Extract the [X, Y] coordinate from the center of the cell holding the provided text.  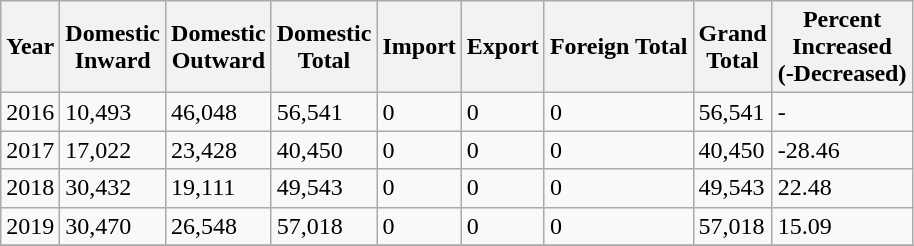
DomesticInward [113, 47]
46,048 [219, 112]
DomesticOutward [219, 47]
26,548 [219, 226]
10,493 [113, 112]
15.09 [842, 226]
Import [419, 47]
30,432 [113, 188]
Export [502, 47]
30,470 [113, 226]
-28.46 [842, 150]
17,022 [113, 150]
GrandTotal [732, 47]
23,428 [219, 150]
2017 [30, 150]
Foreign Total [618, 47]
- [842, 112]
2018 [30, 188]
DomesticTotal [324, 47]
Year [30, 47]
2019 [30, 226]
2016 [30, 112]
19,111 [219, 188]
PercentIncreased(-Decreased) [842, 47]
22.48 [842, 188]
